For the text-containing cell, return its midpoint in [X, Y] coordinate format. 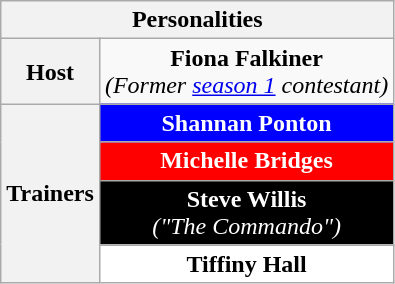
Personalities [198, 20]
Steve Willis("The Commando") [246, 212]
Michelle Bridges [246, 161]
Host [50, 72]
Tiffiny Hall [246, 264]
Fiona Falkiner(Former season 1 contestant) [246, 72]
Shannan Ponton [246, 123]
Trainers [50, 194]
